Provide the [x, y] coordinate of the cell's center where the given text is located.  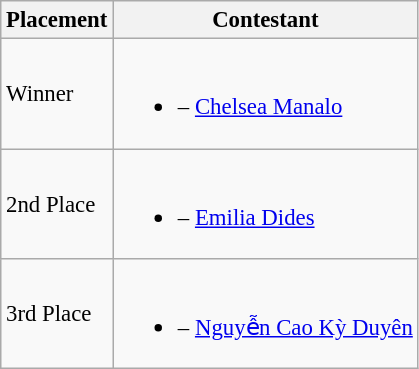
Winner [57, 94]
Placement [57, 20]
– Chelsea Manalo [266, 94]
– Nguyễn Cao Kỳ Duyên [266, 314]
Contestant [266, 20]
– Emilia Dides [266, 204]
2nd Place [57, 204]
3rd Place [57, 314]
